Determine the (X, Y) coordinate at the center of the cell enclosing the given text.  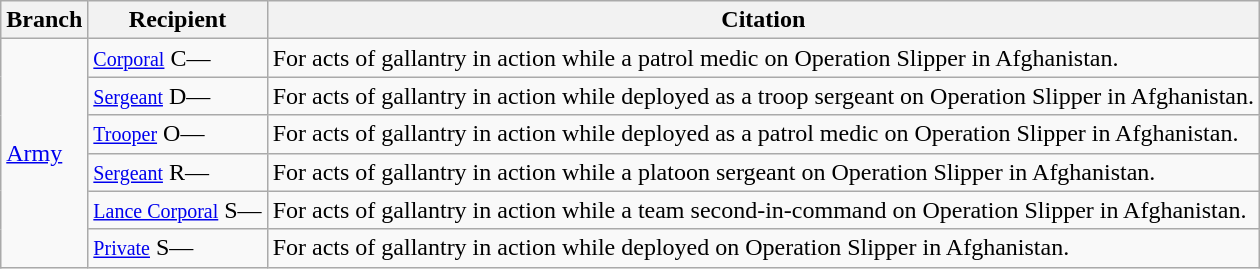
For acts of gallantry in action while deployed as a patrol medic on Operation Slipper in Afghanistan. (763, 134)
Private S— (178, 248)
For acts of gallantry in action while a patrol medic on Operation Slipper in Afghanistan. (763, 58)
Sergeant D— (178, 96)
Citation (763, 20)
Sergeant R— (178, 172)
Corporal C— (178, 58)
Branch (44, 20)
For acts of gallantry in action while deployed as a troop sergeant on Operation Slipper in Afghanistan. (763, 96)
Recipient (178, 20)
Army (44, 153)
For acts of gallantry in action while a team second-in-command on Operation Slipper in Afghanistan. (763, 210)
Lance Corporal S— (178, 210)
For acts of gallantry in action while a platoon sergeant on Operation Slipper in Afghanistan. (763, 172)
For acts of gallantry in action while deployed on Operation Slipper in Afghanistan. (763, 248)
Trooper O— (178, 134)
